Extract the (X, Y) coordinate from the center of the cell holding the provided text.  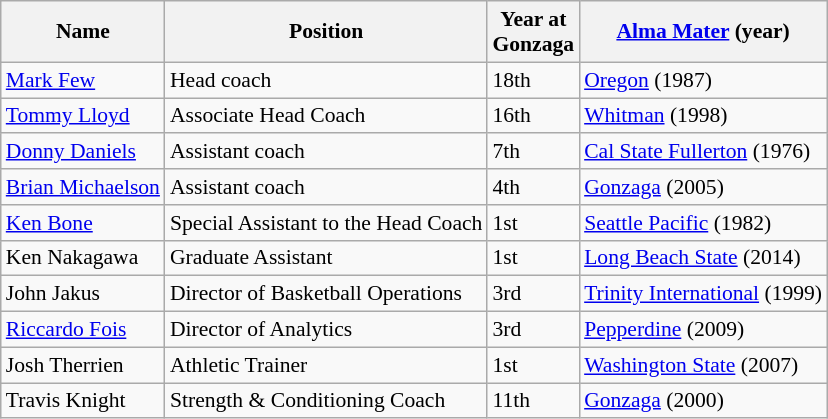
Director of Basketball Operations (326, 294)
Josh Therrien (83, 365)
Year atGonzaga (533, 32)
Riccardo Fois (83, 330)
Trinity International (1999) (703, 294)
Head coach (326, 80)
Seattle Pacific (1982) (703, 223)
Washington State (2007) (703, 365)
Whitman (1998) (703, 116)
18th (533, 80)
Mark Few (83, 80)
Ken Bone (83, 223)
Strength & Conditioning Coach (326, 401)
Director of Analytics (326, 330)
7th (533, 152)
Gonzaga (2005) (703, 187)
Brian Michaelson (83, 187)
Alma Mater (year) (703, 32)
Donny Daniels (83, 152)
Athletic Trainer (326, 365)
Special Assistant to the Head Coach (326, 223)
Ken Nakagawa (83, 258)
Tommy Lloyd (83, 116)
11th (533, 401)
Gonzaga (2000) (703, 401)
Cal State Fullerton (1976) (703, 152)
Long Beach State (2014) (703, 258)
Position (326, 32)
Associate Head Coach (326, 116)
John Jakus (83, 294)
Travis Knight (83, 401)
Graduate Assistant (326, 258)
4th (533, 187)
Oregon (1987) (703, 80)
Pepperdine (2009) (703, 330)
16th (533, 116)
Name (83, 32)
